Provide the (x, y) coordinate of the cell's center where the given text is located.  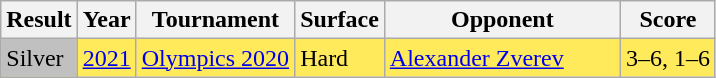
Year (106, 20)
Surface (340, 20)
Tournament (215, 20)
3–6, 1–6 (668, 58)
Opponent (502, 20)
Result (39, 20)
Score (668, 20)
2021 (106, 58)
Alexander Zverev (502, 58)
Silver (39, 58)
Olympics 2020 (215, 58)
Hard (340, 58)
